Provide the [X, Y] coordinate of the cell's center where the given text is located.  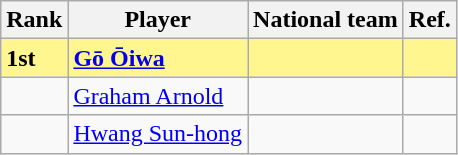
Graham Arnold [158, 96]
Hwang Sun-hong [158, 134]
1st [34, 58]
Ref. [430, 20]
Rank [34, 20]
Player [158, 20]
National team [326, 20]
Gō Ōiwa [158, 58]
